Provide the [x, y] coordinate of the cell's center where the given text is located.  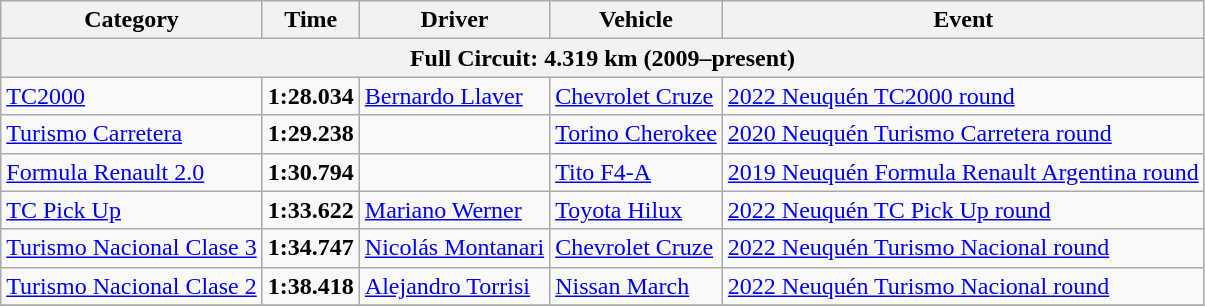
Bernardo Llaver [454, 96]
1:30.794 [310, 172]
Turismo Nacional Clase 3 [132, 248]
Nicolás Montanari [454, 248]
Event [963, 20]
1:33.622 [310, 210]
1:34.747 [310, 248]
2020 Neuquén Turismo Carretera round [963, 134]
TC2000 [132, 96]
Driver [454, 20]
Torino Cherokee [636, 134]
Toyota Hilux [636, 210]
2019 Neuquén Formula Renault Argentina round [963, 172]
Full Circuit: 4.319 km (2009–present) [602, 58]
TC Pick Up [132, 210]
1:38.418 [310, 286]
Time [310, 20]
Turismo Nacional Clase 2 [132, 286]
2022 Neuquén TC2000 round [963, 96]
2022 Neuquén TC Pick Up round [963, 210]
Tito F4-A [636, 172]
Alejandro Torrisi [454, 286]
Mariano Werner [454, 210]
1:29.238 [310, 134]
1:28.034 [310, 96]
Category [132, 20]
Turismo Carretera [132, 134]
Nissan March [636, 286]
Formula Renault 2.0 [132, 172]
Vehicle [636, 20]
